Find where the given text appears and provide that cell's center as (X, Y) coordinate. 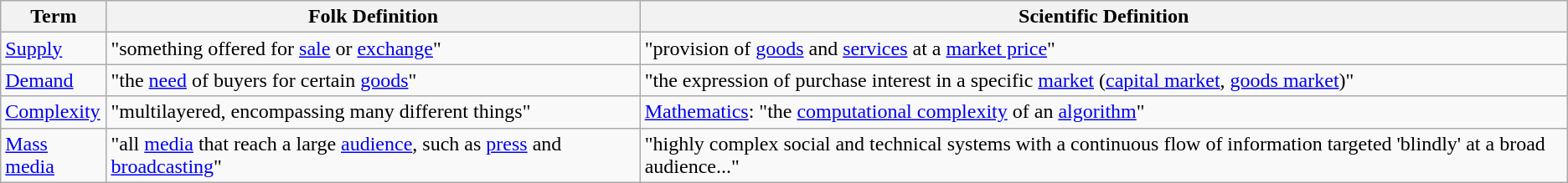
Demand (54, 80)
Folk Definition (374, 17)
"the expression of purchase interest in a specific market (capital market, goods market)" (1104, 80)
Supply (54, 48)
"something offered for sale or exchange" (374, 48)
Mathematics: "the computational complexity of an algorithm" (1104, 112)
Term (54, 17)
"all media that reach a large audience, such as press and broadcasting" (374, 155)
"the need of buyers for certain goods" (374, 80)
"highly complex social and technical systems with a continuous flow of information targeted 'blindly' at a broad audience..." (1104, 155)
"provision of goods and services at a market price" (1104, 48)
Scientific Definition (1104, 17)
Complexity (54, 112)
"multilayered, encompassing many different things" (374, 112)
Mass media (54, 155)
